Search for the cell housing the specified text and yield its (X, Y) center coordinate. 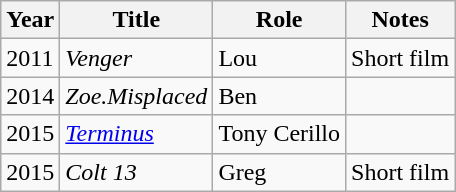
Venger (136, 58)
Colt 13 (136, 172)
Greg (280, 172)
Lou (280, 58)
Terminus (136, 134)
Notes (400, 20)
Tony Cerillo (280, 134)
Title (136, 20)
2011 (30, 58)
Year (30, 20)
2014 (30, 96)
Zoe.Misplaced (136, 96)
Ben (280, 96)
Role (280, 20)
